Provide the [X, Y] coordinate of the cell's center where the given text is located.  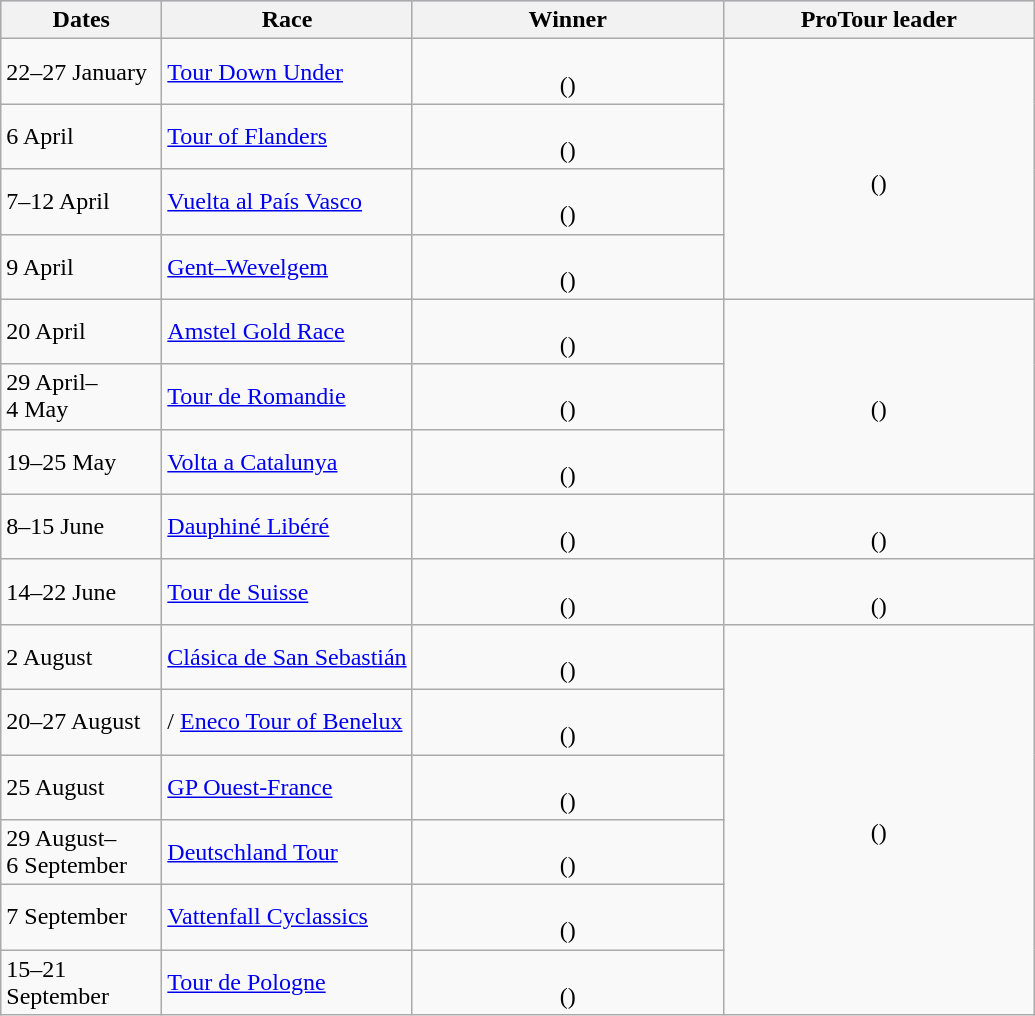
29 August–6 September [82, 852]
8–15 June [82, 526]
/ Eneco Tour of Benelux [287, 722]
15–21 September [82, 982]
Deutschland Tour [287, 852]
14–22 June [82, 592]
Winner [568, 20]
Clásica de San Sebastián [287, 656]
29 April–4 May [82, 396]
7–12 April [82, 202]
20 April [82, 332]
9 April [82, 266]
Vattenfall Cyclassics [287, 918]
25 August [82, 786]
6 April [82, 136]
ProTour leader [878, 20]
19–25 May [82, 462]
Race [287, 20]
Tour de Romandie [287, 396]
7 September [82, 918]
Tour de Pologne [287, 982]
Gent–Wevelgem [287, 266]
2 August [82, 656]
Tour of Flanders [287, 136]
Tour de Suisse [287, 592]
Vuelta al País Vasco [287, 202]
22–27 January [82, 72]
20–27 August [82, 722]
Tour Down Under [287, 72]
Dauphiné Libéré [287, 526]
Volta a Catalunya [287, 462]
Amstel Gold Race [287, 332]
Dates [82, 20]
GP Ouest-France [287, 786]
